Search for the cell housing the specified text and yield its [x, y] center coordinate. 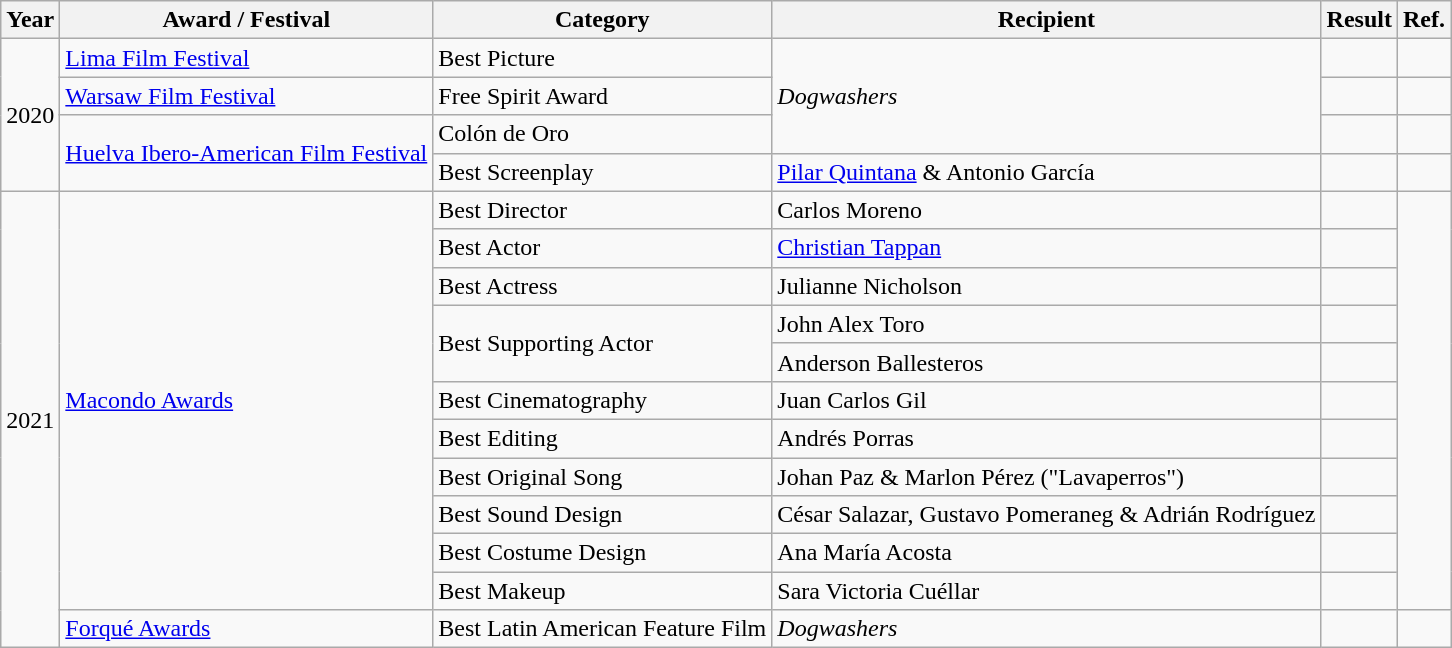
Best Picture [602, 58]
Johan Paz & Marlon Pérez ("Lavaperros") [1046, 477]
Pilar Quintana & Antonio García [1046, 172]
Carlos Moreno [1046, 210]
Warsaw Film Festival [246, 96]
Macondo Awards [246, 400]
Colón de Oro [602, 134]
Best Sound Design [602, 515]
Ref. [1424, 20]
Best Cinematography [602, 400]
Juan Carlos Gil [1046, 400]
Christian Tappan [1046, 248]
César Salazar, Gustavo Pomeraneg & Adrián Rodríguez [1046, 515]
Best Director [602, 210]
Best Actress [602, 286]
Best Screenplay [602, 172]
Award / Festival [246, 20]
Best Latin American Feature Film [602, 629]
Recipient [1046, 20]
Julianne Nicholson [1046, 286]
2020 [30, 115]
Year [30, 20]
Ana María Acosta [1046, 553]
Best Supporting Actor [602, 343]
Best Makeup [602, 591]
Sara Victoria Cuéllar [1046, 591]
Lima Film Festival [246, 58]
Free Spirit Award [602, 96]
Forqué Awards [246, 629]
Best Actor [602, 248]
John Alex Toro [1046, 324]
Best Original Song [602, 477]
Result [1359, 20]
Huelva Ibero-American Film Festival [246, 153]
2021 [30, 420]
Best Costume Design [602, 553]
Best Editing [602, 438]
Category [602, 20]
Andrés Porras [1046, 438]
Anderson Ballesteros [1046, 362]
